For the text-containing cell, return its midpoint in [X, Y] coordinate format. 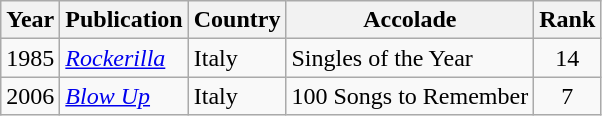
Rockerilla [124, 58]
2006 [30, 96]
Singles of the Year [410, 58]
1985 [30, 58]
Blow Up [124, 96]
Year [30, 20]
7 [568, 96]
14 [568, 58]
Publication [124, 20]
Rank [568, 20]
Accolade [410, 20]
100 Songs to Remember [410, 96]
Country [237, 20]
